Identify which cell holds the provided text, then report its (x, y) central coordinate. 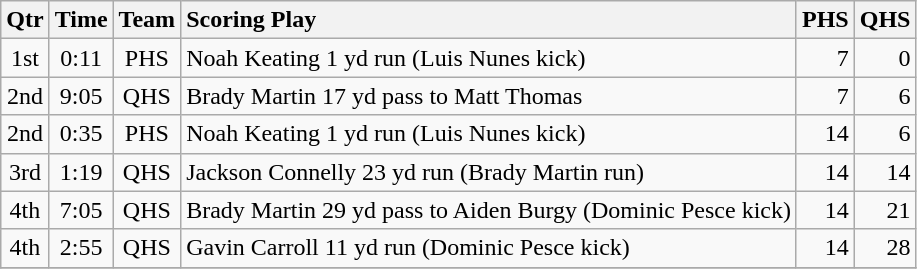
Time (81, 20)
Team (147, 20)
0 (885, 58)
3rd (25, 172)
7:05 (81, 210)
2:55 (81, 248)
Brady Martin 29 yd pass to Aiden Burgy (Dominic Pesce kick) (489, 210)
Gavin Carroll 11 yd run (Dominic Pesce kick) (489, 248)
Jackson Connelly 23 yd run (Brady Martin run) (489, 172)
Brady Martin 17 yd pass to Matt Thomas (489, 96)
28 (885, 248)
0:11 (81, 58)
1st (25, 58)
21 (885, 210)
1:19 (81, 172)
0:35 (81, 134)
9:05 (81, 96)
Qtr (25, 20)
Scoring Play (489, 20)
